Provide the (X, Y) coordinate of the cell's center where the given text is located.  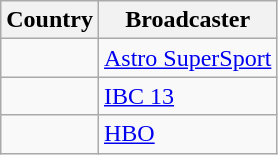
HBO (187, 134)
Country (50, 20)
IBC 13 (187, 96)
Broadcaster (187, 20)
Astro SuperSport (187, 58)
